Identify which cell holds the provided text, then report its (X, Y) central coordinate. 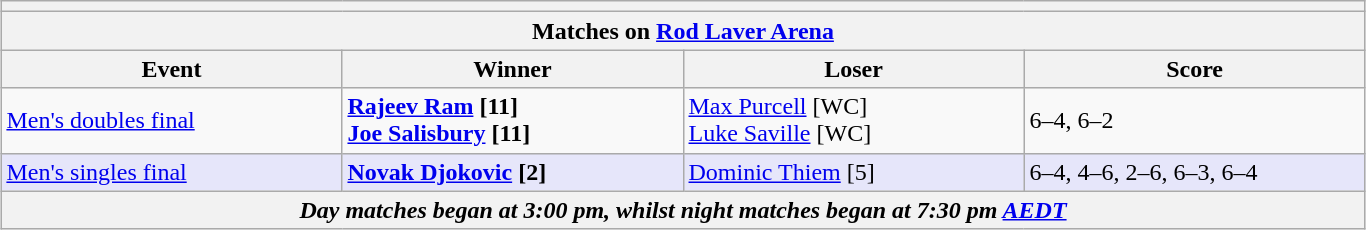
Loser (854, 69)
Novak Djokovic [2] (512, 172)
Rajeev Ram [11] Joe Salisbury [11] (512, 120)
Event (172, 69)
Score (1194, 69)
Dominic Thiem [5] (854, 172)
Matches on Rod Laver Arena (683, 31)
6–4, 4–6, 2–6, 6–3, 6–4 (1194, 172)
Men's singles final (172, 172)
Max Purcell [WC] Luke Saville [WC] (854, 120)
Day matches began at 3:00 pm, whilst night matches began at 7:30 pm AEDT (683, 210)
6–4, 6–2 (1194, 120)
Men's doubles final (172, 120)
Winner (512, 69)
